Detect which cell encompasses the target text, then output its (X, Y) center coordinate. 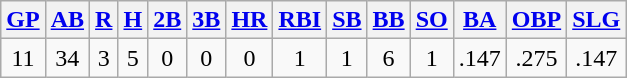
SLG (596, 20)
5 (133, 58)
GP (23, 20)
BB (388, 20)
6 (388, 58)
H (133, 20)
SB (347, 20)
R (104, 20)
HR (250, 20)
BA (480, 20)
2B (168, 20)
11 (23, 58)
34 (67, 58)
RBI (300, 20)
3B (206, 20)
SO (432, 20)
AB (67, 20)
OBP (536, 20)
3 (104, 58)
.275 (536, 58)
